Return the [x, y] coordinate for the center point of the cell that contains the specified text.  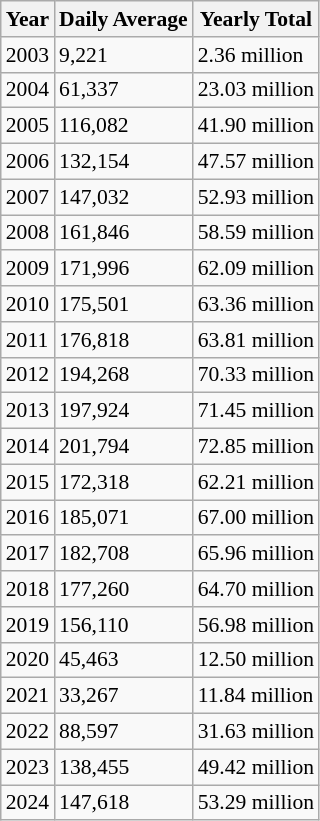
Yearly Total [256, 19]
182,708 [124, 554]
63.81 million [256, 340]
185,071 [124, 518]
2010 [28, 304]
11.84 million [256, 696]
2016 [28, 518]
175,501 [124, 304]
2013 [28, 411]
45,463 [124, 660]
53.29 million [256, 803]
138,455 [124, 767]
2006 [28, 162]
49.42 million [256, 767]
33,267 [124, 696]
2007 [28, 197]
172,318 [124, 482]
70.33 million [256, 375]
176,818 [124, 340]
9,221 [124, 55]
2015 [28, 482]
2021 [28, 696]
171,996 [124, 269]
58.59 million [256, 233]
72.85 million [256, 447]
2019 [28, 625]
197,924 [124, 411]
23.03 million [256, 90]
88,597 [124, 732]
Daily Average [124, 19]
2004 [28, 90]
147,032 [124, 197]
194,268 [124, 375]
31.63 million [256, 732]
41.90 million [256, 126]
47.57 million [256, 162]
2020 [28, 660]
161,846 [124, 233]
61,337 [124, 90]
2012 [28, 375]
2.36 million [256, 55]
201,794 [124, 447]
64.70 million [256, 589]
2023 [28, 767]
62.09 million [256, 269]
2011 [28, 340]
67.00 million [256, 518]
12.50 million [256, 660]
2022 [28, 732]
132,154 [124, 162]
2014 [28, 447]
62.21 million [256, 482]
147,618 [124, 803]
56.98 million [256, 625]
2024 [28, 803]
156,110 [124, 625]
71.45 million [256, 411]
Year [28, 19]
65.96 million [256, 554]
63.36 million [256, 304]
2017 [28, 554]
116,082 [124, 126]
2009 [28, 269]
177,260 [124, 589]
2008 [28, 233]
2018 [28, 589]
2005 [28, 126]
52.93 million [256, 197]
2003 [28, 55]
